Return the [x, y] coordinate for the center point of the cell that contains the specified text.  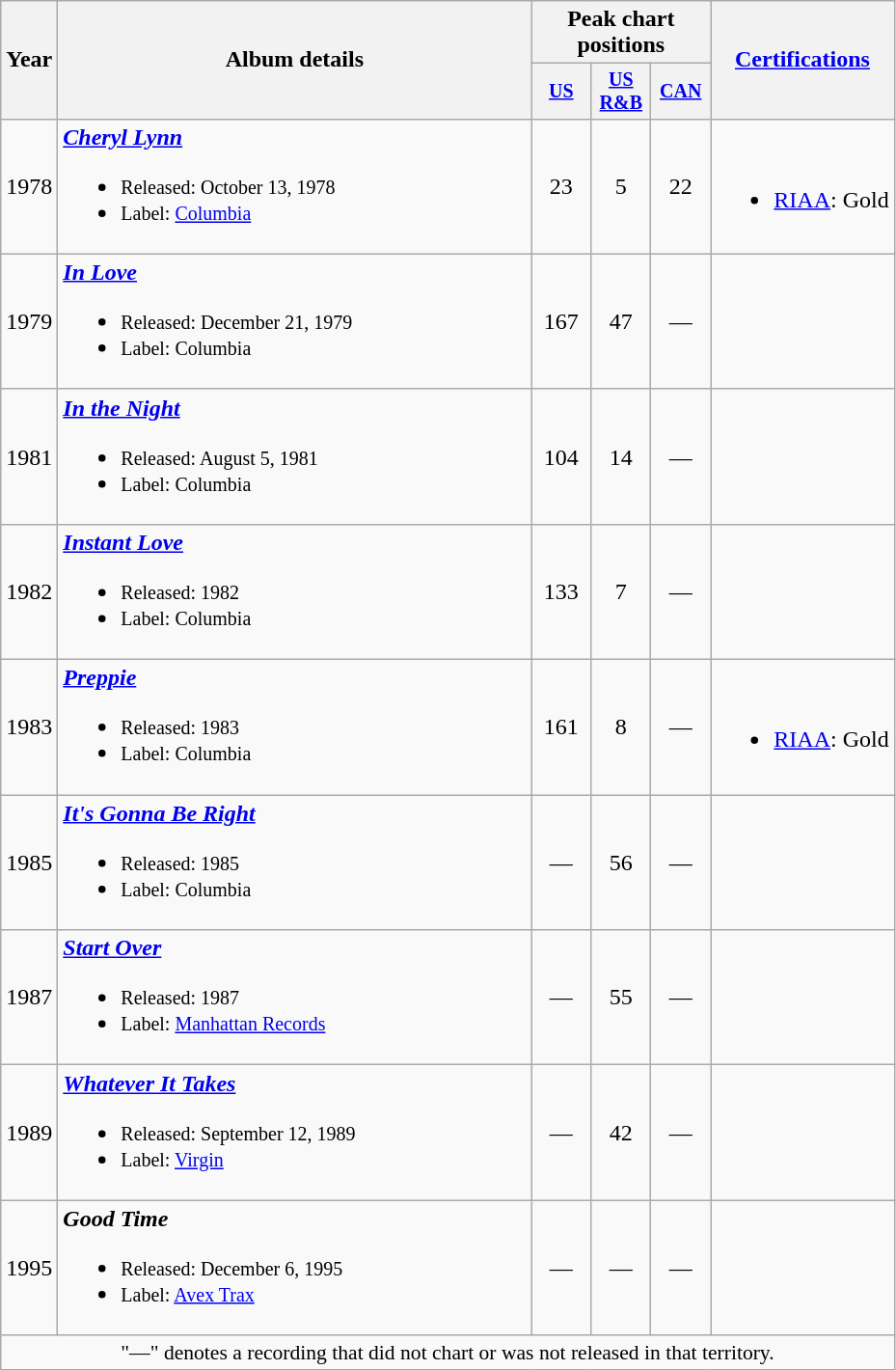
8 [621, 727]
Good TimeReleased: December 6, 1995Label: Avex Trax [295, 1268]
1985 [29, 863]
1989 [29, 1133]
1978 [29, 186]
It's Gonna Be RightReleased: 1985Label: Columbia [295, 863]
104 [561, 456]
Year [29, 60]
161 [561, 727]
1981 [29, 456]
1983 [29, 727]
42 [621, 1133]
PreppieReleased: 1983Label: Columbia [295, 727]
1995 [29, 1268]
"—" denotes a recording that did not chart or was not released in that territory. [448, 1353]
Certifications [802, 60]
1982 [29, 591]
Instant LoveReleased: 1982Label: Columbia [295, 591]
23 [561, 186]
Cheryl LynnReleased: October 13, 1978Label: Columbia [295, 186]
CAN [681, 91]
14 [621, 456]
167 [561, 321]
133 [561, 591]
US [561, 91]
Whatever It TakesReleased: September 12, 1989Label: Virgin [295, 1133]
5 [621, 186]
56 [621, 863]
Start OverReleased: 1987Label: Manhattan Records [295, 998]
47 [621, 321]
In LoveReleased: December 21, 1979Label: Columbia [295, 321]
Peak chart positions [621, 33]
22 [681, 186]
Album details [295, 60]
7 [621, 591]
In the NightReleased: August 5, 1981Label: Columbia [295, 456]
1987 [29, 998]
55 [621, 998]
USR&B [621, 91]
1979 [29, 321]
